Detect which cell encompasses the target text, then output its [x, y] center coordinate. 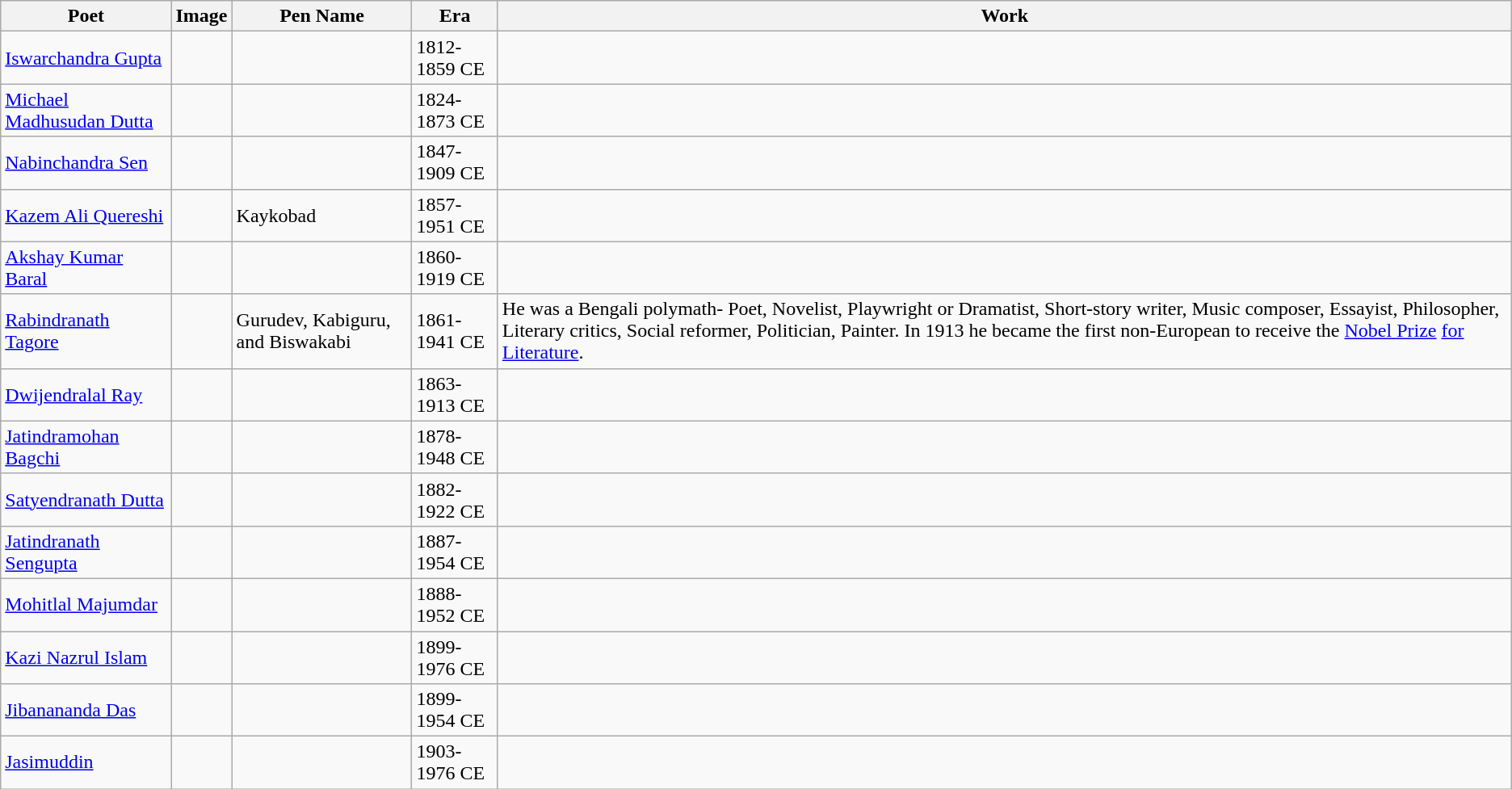
1812-1859 CE [455, 58]
Jatindramohan Bagchi [86, 447]
1863-1913 CE [455, 394]
Jibanananda Das [86, 711]
1878-1948 CE [455, 447]
Era [455, 16]
Mohitlal Majumdar [86, 604]
1887-1954 CE [455, 552]
1899-1976 CE [455, 657]
Gurudev, Kabiguru, and Biswakabi [321, 331]
Iswarchandra Gupta [86, 58]
Kazi Nazrul Islam [86, 657]
Jasimuddin [86, 762]
1847-1909 CE [455, 163]
1888-1952 CE [455, 604]
Dwijendralal Ray [86, 394]
Satyendranath Dutta [86, 499]
1899-1954 CE [455, 711]
1824-1873 CE [455, 110]
Pen Name [321, 16]
Poet [86, 16]
Kazem Ali Quereshi [86, 215]
1857-1951 CE [455, 215]
Image [202, 16]
Rabindranath Tagore [86, 331]
Kaykobad [321, 215]
1860-1919 CE [455, 268]
Work [1005, 16]
Akshay Kumar Baral [86, 268]
Michael Madhusudan Dutta [86, 110]
1882-1922 CE [455, 499]
1861-1941 CE [455, 331]
1903-1976 CE [455, 762]
Nabinchandra Sen [86, 163]
Jatindranath Sengupta [86, 552]
